For the text-containing cell, return its midpoint in [x, y] coordinate format. 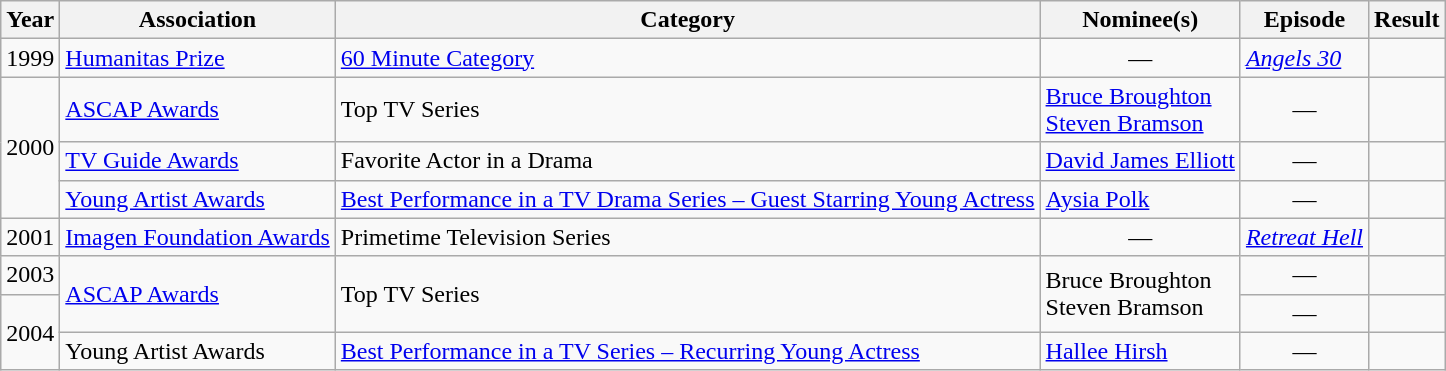
Best Performance in a TV Series – Recurring Young Actress [688, 351]
Year [30, 20]
Favorite Actor in a Drama [688, 161]
Result [1407, 20]
David James Elliott [1140, 161]
2003 [30, 275]
1999 [30, 58]
Aysia Polk [1140, 199]
Angels 30 [1304, 58]
Humanitas Prize [198, 58]
TV Guide Awards [198, 161]
2000 [30, 148]
Episode [1304, 20]
Hallee Hirsh [1140, 351]
Best Performance in a TV Drama Series – Guest Starring Young Actress [688, 199]
2001 [30, 237]
Association [198, 20]
Nominee(s) [1140, 20]
Retreat Hell [1304, 237]
Imagen Foundation Awards [198, 237]
Primetime Television Series [688, 237]
60 Minute Category [688, 58]
2004 [30, 332]
Category [688, 20]
